Return (x, y) of the center of cell containing provided text 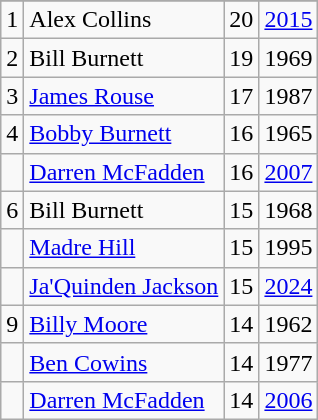
2024 (288, 286)
Alex Collins (124, 20)
4 (12, 134)
1969 (288, 58)
Billy Moore (124, 324)
Ben Cowins (124, 362)
1962 (288, 324)
17 (242, 96)
2006 (288, 400)
9 (12, 324)
1968 (288, 210)
1977 (288, 362)
2 (12, 58)
20 (242, 20)
1987 (288, 96)
Bobby Burnett (124, 134)
3 (12, 96)
Madre Hill (124, 248)
1965 (288, 134)
Ja'Quinden Jackson (124, 286)
2007 (288, 172)
1 (12, 20)
1995 (288, 248)
James Rouse (124, 96)
2015 (288, 20)
19 (242, 58)
6 (12, 210)
